Determine the (x, y) coordinate at the center of the cell enclosing the given text.  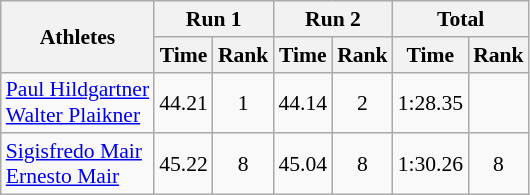
Run 1 (214, 19)
2 (362, 102)
Sigisfredo MairErnesto Mair (78, 164)
Athletes (78, 36)
1 (244, 102)
44.14 (302, 102)
1:30.26 (430, 164)
Run 2 (332, 19)
Paul HildgartnerWalter Plaikner (78, 102)
44.21 (184, 102)
45.04 (302, 164)
Total (461, 19)
45.22 (184, 164)
1:28.35 (430, 102)
